Provide the [X, Y] coordinate of the cell's center where the given text is located.  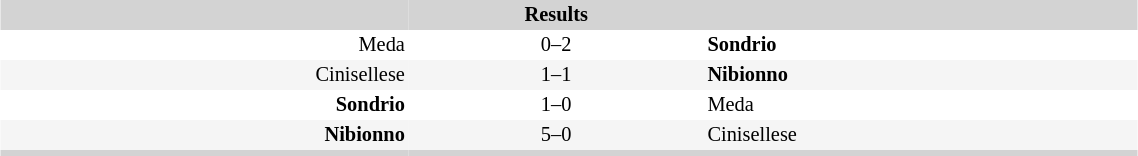
1–1 [556, 75]
Results [556, 15]
5–0 [556, 135]
0–2 [556, 45]
1–0 [556, 105]
